Provide the (x, y) coordinate of the cell's center where the given text is located.  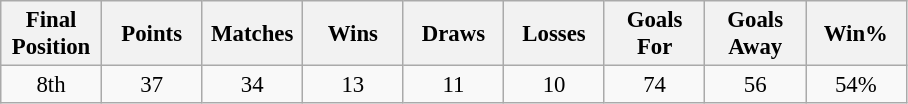
13 (354, 85)
Wins (354, 34)
74 (654, 85)
Draws (454, 34)
Goals For (654, 34)
34 (252, 85)
37 (152, 85)
Losses (554, 34)
Matches (252, 34)
Goals Away (756, 34)
Final Position (52, 34)
Win% (856, 34)
54% (856, 85)
8th (52, 85)
11 (454, 85)
56 (756, 85)
10 (554, 85)
Points (152, 34)
